Pinpoint the cell where the given text exists, returning its [X, Y] midpoint coordinate. 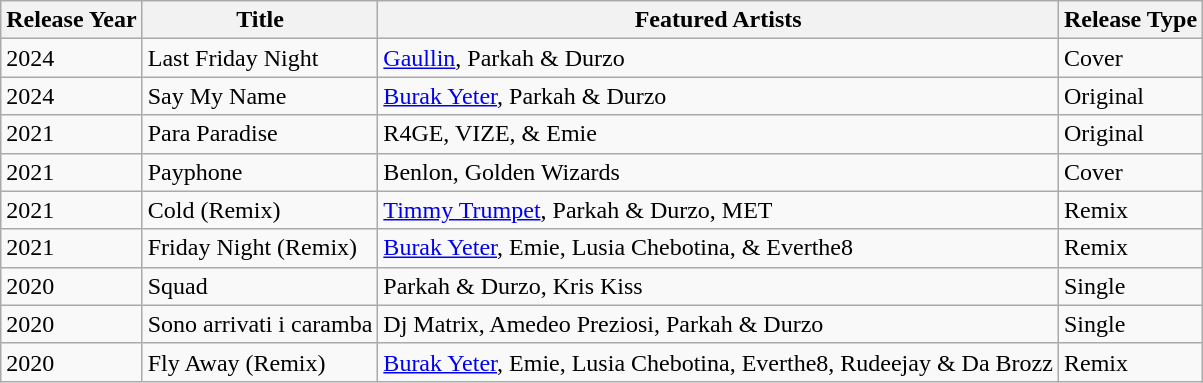
Timmy Trumpet, Parkah & Durzo, MET [718, 210]
Release Year [72, 20]
Burak Yeter, Parkah & Durzo [718, 96]
Featured Artists [718, 20]
Parkah & Durzo, Kris Kiss [718, 286]
Last Friday Night [260, 58]
Release Type [1130, 20]
Say My Name [260, 96]
Benlon, Golden Wizards [718, 172]
Title [260, 20]
Payphone [260, 172]
Gaullin, Parkah & Durzo [718, 58]
Burak Yeter, Emie, Lusia Chebotina, Everthe8, Rudeejay & Da Brozz [718, 362]
Fly Away (Remix) [260, 362]
R4GE, VIZE, & Emie [718, 134]
Dj Matrix, Amedeo Preziosi, Parkah & Durzo [718, 324]
Squad [260, 286]
Sono arrivati i caramba [260, 324]
Para Paradise [260, 134]
Cold (Remix) [260, 210]
Friday Night (Remix) [260, 248]
Burak Yeter, Emie, Lusia Chebotina, & Everthe8 [718, 248]
